Scan for the cell matching the given text and deliver its (X, Y) coordinate at center. 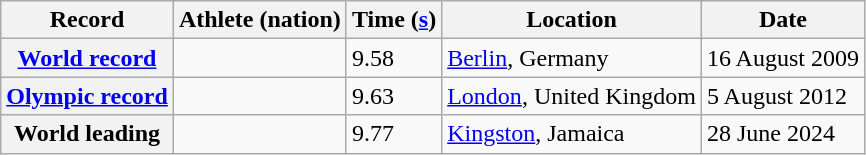
Athlete (nation) (260, 20)
Kingston, Jamaica (572, 134)
9.58 (394, 58)
Olympic record (88, 96)
28 June 2024 (782, 134)
9.77 (394, 134)
World leading (88, 134)
16 August 2009 (782, 58)
Berlin, Germany (572, 58)
Date (782, 20)
5 August 2012 (782, 96)
Record (88, 20)
World record (88, 58)
Time (s) (394, 20)
London, United Kingdom (572, 96)
Location (572, 20)
9.63 (394, 96)
